Scan for the cell matching the given text and deliver its (x, y) coordinate at center. 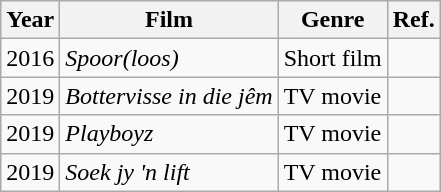
2016 (30, 58)
Playboyz (169, 134)
Year (30, 20)
Genre (332, 20)
Spoor(loos) (169, 58)
Soek jy 'n lift (169, 172)
Film (169, 20)
Bottervisse in die jêm (169, 96)
Short film (332, 58)
Ref. (414, 20)
